Find where the given text appears and provide that cell's center as [x, y] coordinate. 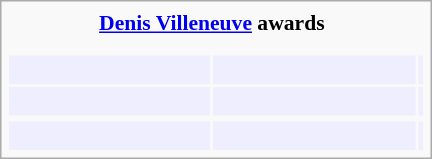
Denis Villeneuve awards [212, 23]
